Scan for the cell matching the given text and deliver its [x, y] coordinate at center. 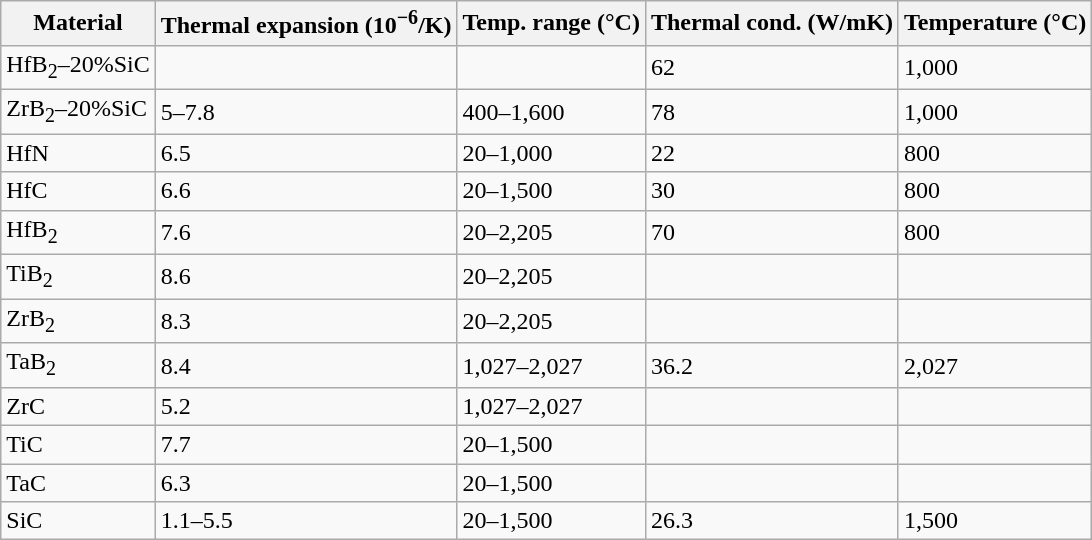
6.5 [306, 153]
6.3 [306, 483]
62 [772, 67]
5–7.8 [306, 112]
78 [772, 112]
HfB2–20%SiC [78, 67]
ZrB2–20%SiC [78, 112]
Temp. range (°C) [551, 24]
Thermal cond. (W/mK) [772, 24]
Temperature (°C) [994, 24]
7.6 [306, 232]
36.2 [772, 365]
TiB2 [78, 276]
Thermal expansion (10−6/K) [306, 24]
7.7 [306, 445]
30 [772, 191]
6.6 [306, 191]
1.1–5.5 [306, 521]
22 [772, 153]
SiC [78, 521]
TaC [78, 483]
8.3 [306, 321]
TaB2 [78, 365]
8.4 [306, 365]
1,500 [994, 521]
70 [772, 232]
HfB2 [78, 232]
ZrC [78, 406]
5.2 [306, 406]
HfN [78, 153]
8.6 [306, 276]
2,027 [994, 365]
26.3 [772, 521]
TiC [78, 445]
ZrB2 [78, 321]
20–1,000 [551, 153]
HfC [78, 191]
400–1,600 [551, 112]
Material [78, 24]
